Search for the cell housing the specified text and yield its [x, y] center coordinate. 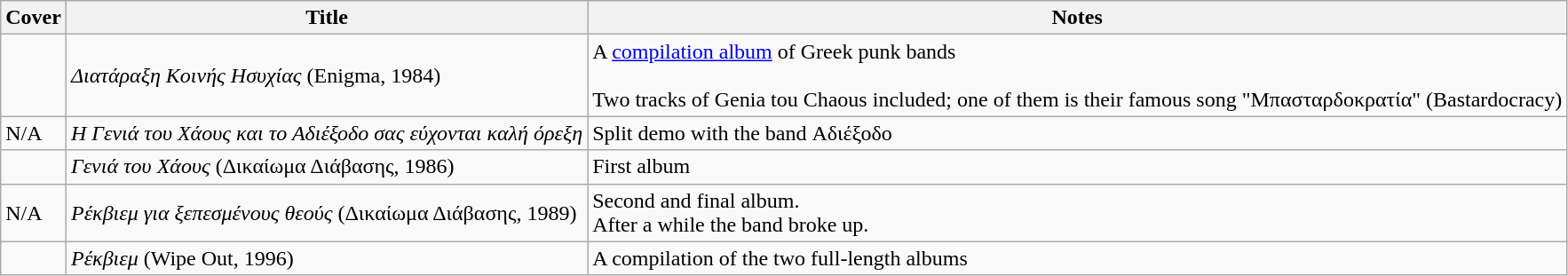
Η Γενιά του Χάους και το Αδιέξοδο σας εύχονται καλή όρεξη [327, 133]
Title [327, 18]
First album [1078, 167]
A compilation album of Greek punk bandsTwo tracks of Genia tou Chaous included; one of them is their famous song "Μπασταρδοκρατία" (Bastardocracy) [1078, 75]
Γενιά του Χάους (Δικαίωμα Διάβασης, 1986) [327, 167]
Notes [1078, 18]
Second and final album.After a while the band broke up. [1078, 213]
Split demo with the band Αδιέξοδο [1078, 133]
Cover [34, 18]
A compilation of the two full-length albums [1078, 258]
Ρέκβιεμ για ξεπεσμένους θεούς (Δικαίωμα Διάβασης, 1989) [327, 213]
Ρέκβιεμ (Wipe Out, 1996) [327, 258]
Διατάραξη Kοινής Hσυχίας (Enigma, 1984) [327, 75]
